Pinpoint the cell where the given text exists, returning its [X, Y] midpoint coordinate. 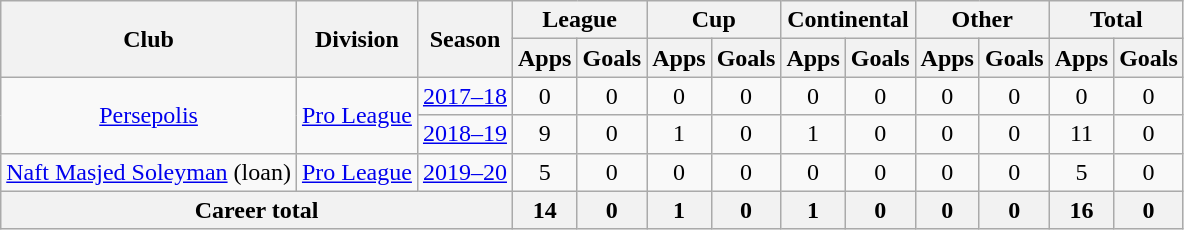
Continental [848, 20]
Other [982, 20]
11 [1081, 134]
2019–20 [464, 172]
Career total [257, 210]
9 [545, 134]
16 [1081, 210]
Cup [714, 20]
Naft Masjed Soleyman (loan) [149, 172]
League [580, 20]
Division [356, 39]
14 [545, 210]
Club [149, 39]
Season [464, 39]
2017–18 [464, 96]
Persepolis [149, 115]
2018–19 [464, 134]
Total [1116, 20]
